Scan for the cell matching the given text and deliver its [x, y] coordinate at center. 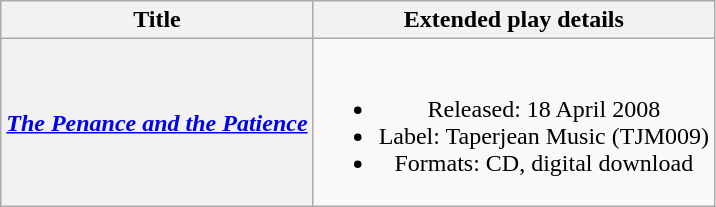
Released: 18 April 2008Label: Taperjean Music (TJM009)Formats: CD, digital download [514, 122]
The Penance and the Patience [157, 122]
Title [157, 20]
Extended play details [514, 20]
